Find where the given text appears and provide that cell's center as (X, Y) coordinate. 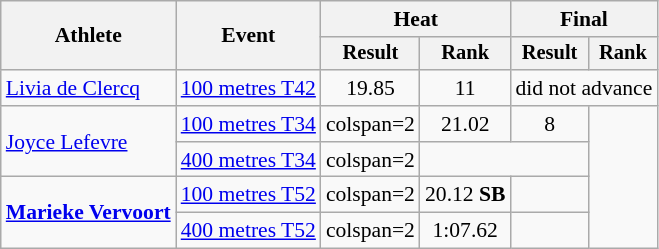
Joyce Lefevre (88, 142)
100 metres T52 (248, 195)
20.12 SB (466, 195)
Heat (416, 19)
Event (248, 36)
11 (466, 88)
Livia de Clercq (88, 88)
Final (584, 19)
21.02 (466, 124)
did not advance (584, 88)
400 metres T34 (248, 160)
19.85 (370, 88)
Athlete (88, 36)
100 metres T42 (248, 88)
100 metres T34 (248, 124)
400 metres T52 (248, 231)
1:07.62 (466, 231)
Marieke Vervoort (88, 212)
8 (549, 124)
